Determine the (x, y) coordinate at the center of the cell enclosing the given text.  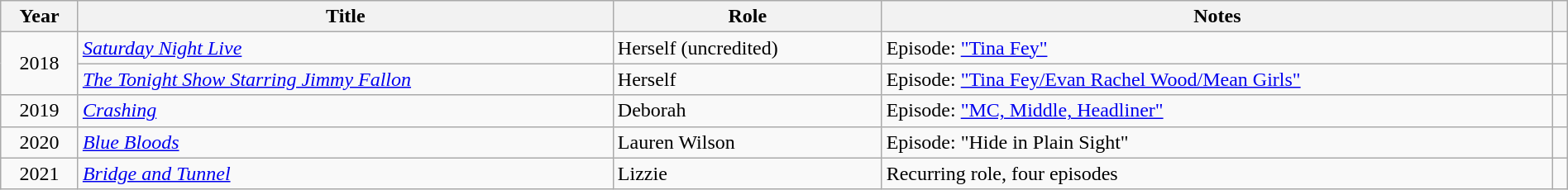
Herself (748, 79)
Bridge and Tunnel (346, 173)
Saturday Night Live (346, 48)
Year (40, 17)
Notes (1217, 17)
The Tonight Show Starring Jimmy Fallon (346, 79)
Title (346, 17)
Episode: "Hide in Plain Sight" (1217, 142)
Recurring role, four episodes (1217, 173)
Role (748, 17)
Episode: "MC, Middle, Headliner" (1217, 111)
2019 (40, 111)
Lizzie (748, 173)
Lauren Wilson (748, 142)
Episode: "Tina Fey" (1217, 48)
Deborah (748, 111)
Episode: "Tina Fey/Evan Rachel Wood/Mean Girls" (1217, 79)
2021 (40, 173)
2018 (40, 64)
2020 (40, 142)
Blue Bloods (346, 142)
Herself (uncredited) (748, 48)
Crashing (346, 111)
